Return [X, Y] of the center of cell containing provided text 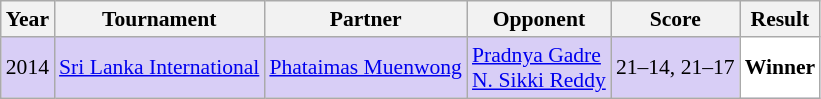
Partner [366, 19]
Tournament [159, 19]
21–14, 21–17 [676, 68]
Phataimas Muenwong [366, 68]
2014 [28, 68]
Year [28, 19]
Score [676, 19]
Result [780, 19]
Winner [780, 68]
Pradnya Gadre N. Sikki Reddy [539, 68]
Sri Lanka International [159, 68]
Opponent [539, 19]
